Provide the [X, Y] coordinate of the cell's center where the given text is located.  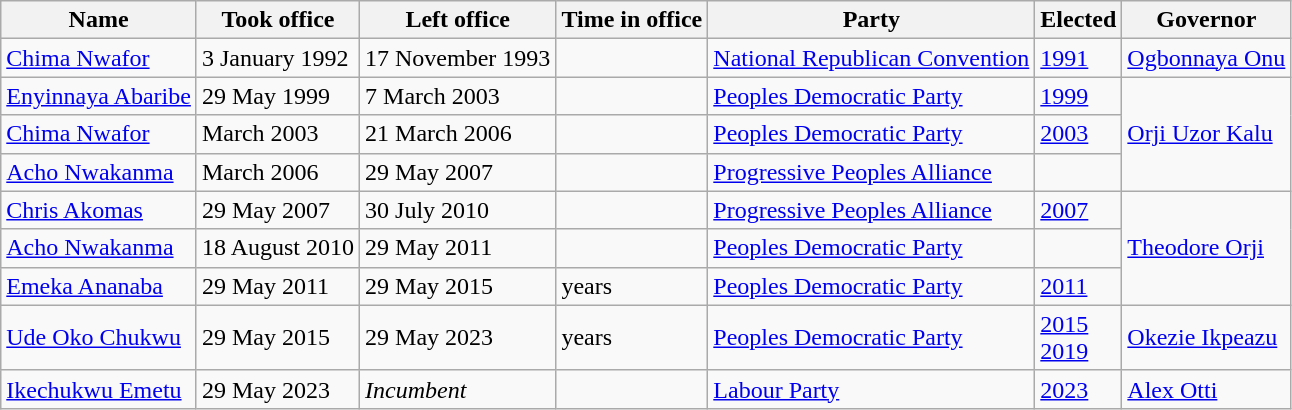
National Republican Convention [872, 58]
Name [99, 20]
March 2003 [278, 134]
21 March 2006 [458, 134]
Time in office [632, 20]
Governor [1206, 20]
7 March 2003 [458, 96]
Ude Oko Chukwu [99, 338]
2023 [1078, 389]
2003 [1078, 134]
Party [872, 20]
Ikechukwu Emetu [99, 389]
Incumbent [458, 389]
Left office [458, 20]
March 2006 [278, 172]
29 May 1999 [278, 96]
Orji Uzor Kalu [1206, 134]
Labour Party [872, 389]
30 July 2010 [458, 210]
Chris Akomas [99, 210]
18 August 2010 [278, 248]
2007 [1078, 210]
17 November 1993 [458, 58]
Emeka Ananaba [99, 286]
Elected [1078, 20]
1999 [1078, 96]
Enyinnaya Abaribe [99, 96]
3 January 1992 [278, 58]
20152019 [1078, 338]
2011 [1078, 286]
Took office [278, 20]
Ogbonnaya Onu [1206, 58]
1991 [1078, 58]
Okezie Ikpeazu [1206, 338]
Theodore Orji [1206, 248]
Alex Otti [1206, 389]
